For the text-containing cell, return its midpoint in (x, y) coordinate format. 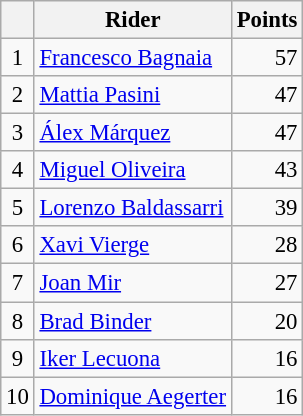
1 (18, 58)
43 (266, 170)
Iker Lecuona (132, 358)
Xavi Vierge (132, 245)
Rider (132, 20)
Miguel Oliveira (132, 170)
5 (18, 208)
10 (18, 396)
Mattia Pasini (132, 95)
27 (266, 283)
Francesco Bagnaia (132, 58)
3 (18, 133)
Joan Mir (132, 283)
2 (18, 95)
8 (18, 321)
Points (266, 20)
20 (266, 321)
4 (18, 170)
Dominique Aegerter (132, 396)
Brad Binder (132, 321)
7 (18, 283)
Lorenzo Baldassarri (132, 208)
57 (266, 58)
39 (266, 208)
Álex Márquez (132, 133)
6 (18, 245)
9 (18, 358)
28 (266, 245)
